Detect which cell encompasses the target text, then output its (x, y) center coordinate. 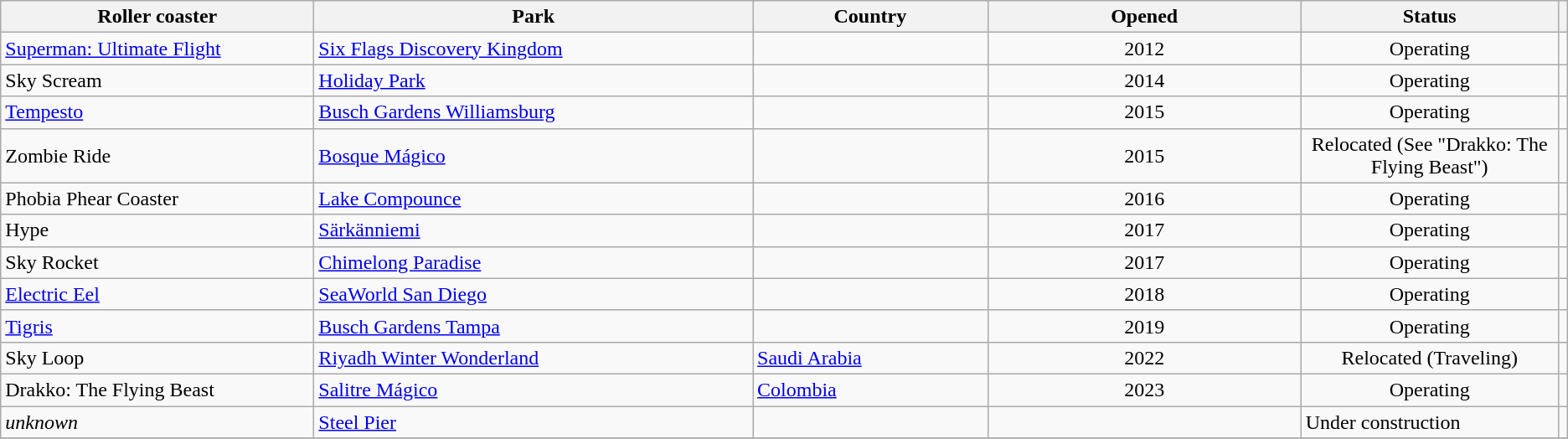
Lake Compounce (534, 199)
Relocated (Traveling) (1429, 358)
Roller coaster (157, 17)
Riyadh Winter Wonderland (534, 358)
2014 (1144, 80)
Superman: Ultimate Flight (157, 49)
Bosque Mágico (534, 156)
Status (1429, 17)
2023 (1144, 390)
Chimelong Paradise (534, 262)
Saudi Arabia (871, 358)
Electric Eel (157, 294)
Drakko: The Flying Beast (157, 390)
Busch Gardens Tampa (534, 326)
Under construction (1429, 421)
2018 (1144, 294)
Tempesto (157, 112)
Phobia Phear Coaster (157, 199)
Opened (1144, 17)
2016 (1144, 199)
Zombie Ride (157, 156)
Six Flags Discovery Kingdom (534, 49)
Sky Scream (157, 80)
SeaWorld San Diego (534, 294)
Steel Pier (534, 421)
Särkänniemi (534, 230)
Holiday Park (534, 80)
Sky Rocket (157, 262)
Relocated (See "Drakko: The Flying Beast") (1429, 156)
Busch Gardens Williamsburg (534, 112)
unknown (157, 421)
Park (534, 17)
2012 (1144, 49)
Tigris (157, 326)
Sky Loop (157, 358)
2019 (1144, 326)
Hype (157, 230)
2022 (1144, 358)
Colombia (871, 390)
Salitre Mágico (534, 390)
Country (871, 17)
